Provide the [X, Y] coordinate of the cell's center where the given text is located.  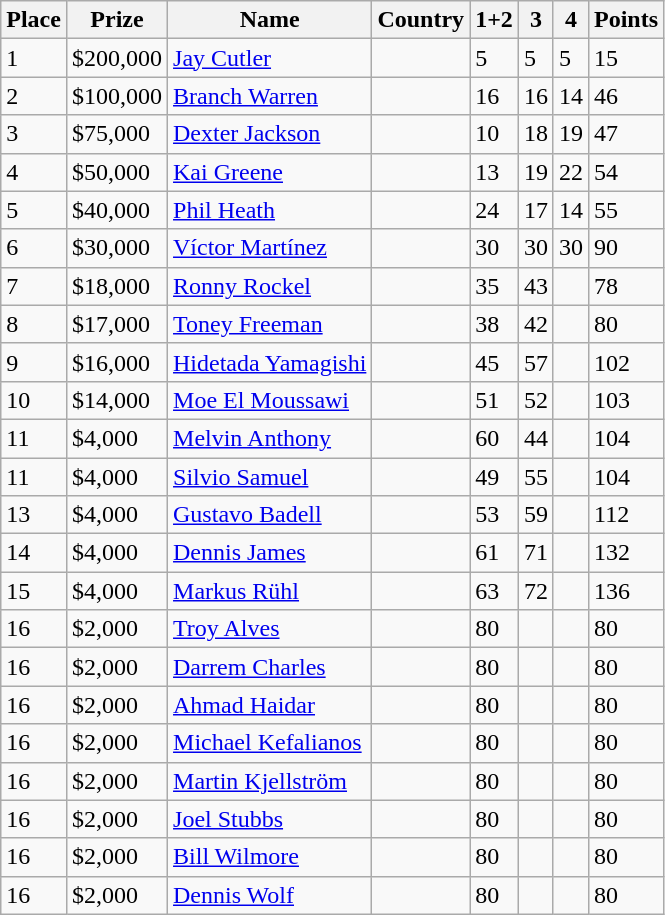
53 [494, 515]
132 [626, 553]
Kai Greene [270, 172]
$17,000 [116, 324]
Víctor Martínez [270, 248]
$14,000 [116, 400]
43 [536, 286]
Ahmad Haidar [270, 705]
38 [494, 324]
$16,000 [116, 362]
72 [536, 591]
71 [536, 553]
35 [494, 286]
24 [494, 210]
Troy Alves [270, 629]
Hidetada Yamagishi [270, 362]
$200,000 [116, 58]
6 [34, 248]
9 [34, 362]
Phil Heath [270, 210]
49 [494, 477]
Moe El Moussawi [270, 400]
44 [536, 438]
78 [626, 286]
Jay Cutler [270, 58]
57 [536, 362]
$40,000 [116, 210]
52 [536, 400]
Dexter Jackson [270, 134]
Joel Stubbs [270, 819]
$50,000 [116, 172]
22 [570, 172]
8 [34, 324]
45 [494, 362]
42 [536, 324]
Ronny Rockel [270, 286]
Country [421, 20]
$30,000 [116, 248]
Martin Kjellström [270, 781]
Bill Wilmore [270, 857]
51 [494, 400]
$100,000 [116, 96]
Place [34, 20]
1 [34, 58]
54 [626, 172]
Silvio Samuel [270, 477]
Melvin Anthony [270, 438]
61 [494, 553]
47 [626, 134]
Gustavo Badell [270, 515]
1+2 [494, 20]
90 [626, 248]
Toney Freeman [270, 324]
2 [34, 96]
$75,000 [116, 134]
Name [270, 20]
136 [626, 591]
102 [626, 362]
112 [626, 515]
59 [536, 515]
46 [626, 96]
Markus Rühl [270, 591]
7 [34, 286]
Points [626, 20]
$18,000 [116, 286]
17 [536, 210]
103 [626, 400]
Michael Kefalianos [270, 743]
Darrem Charles [270, 667]
Dennis James [270, 553]
Prize [116, 20]
18 [536, 134]
Dennis Wolf [270, 895]
Branch Warren [270, 96]
63 [494, 591]
60 [494, 438]
